Scan for the cell matching the given text and deliver its [X, Y] coordinate at center. 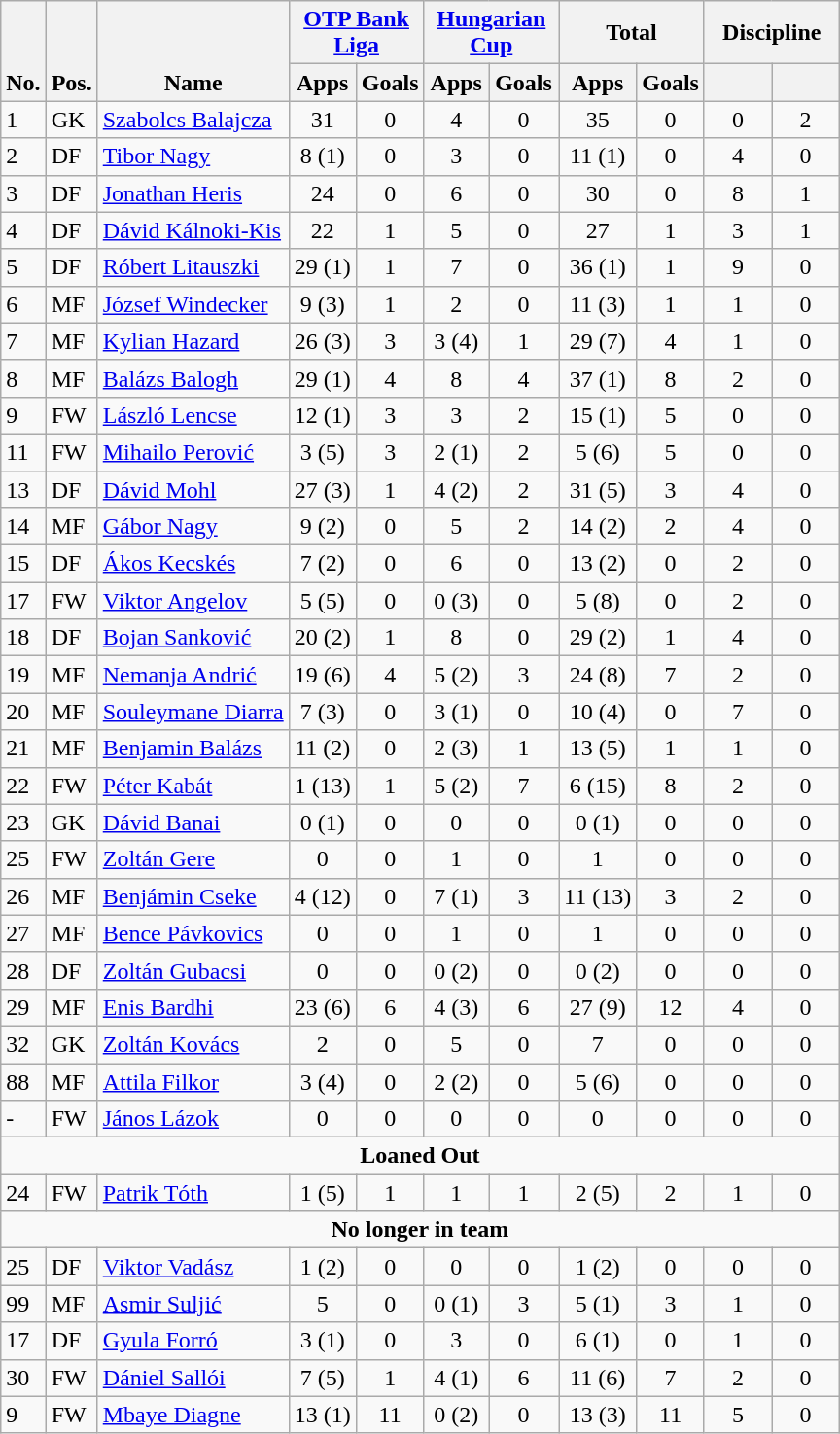
26 [23, 896]
36 (1) [598, 267]
Bence Pávkovics [192, 933]
35 [598, 120]
13 (5) [598, 749]
15 [23, 564]
Mihailo Perović [192, 452]
14 (2) [598, 527]
13 [23, 489]
Ákos Kecskés [192, 564]
8 (1) [323, 157]
11 (3) [598, 304]
János Lázok [192, 1119]
4 (12) [323, 896]
9 (2) [323, 527]
Kylian Hazard [192, 341]
10 (4) [598, 712]
26 (3) [323, 341]
OTP Bank Liga [356, 33]
20 (2) [323, 638]
Attila Filkor [192, 1082]
29 [23, 1007]
29 (2) [598, 638]
Patrik Tóth [192, 1193]
27 (3) [323, 489]
32 [23, 1044]
13 (2) [598, 564]
31 (5) [598, 489]
Hungarian Cup [492, 33]
23 [23, 822]
Jonathan Heris [192, 193]
4 (2) [457, 489]
5 (5) [323, 601]
24 (8) [598, 675]
Discipline [772, 33]
Souleymane Diarra [192, 712]
Asmir Suljić [192, 1304]
Tibor Nagy [192, 157]
László Lencse [192, 415]
Szabolcs Balajcza [192, 120]
2 (3) [457, 749]
Dávid Kálnoki-Kis [192, 230]
Dániel Sallói [192, 1378]
5 (8) [598, 601]
11 (6) [598, 1378]
2 (5) [598, 1193]
Zoltán Gere [192, 859]
Gábor Nagy [192, 527]
- [23, 1119]
Péter Kabát [192, 786]
Enis Bardhi [192, 1007]
11 (2) [323, 749]
Zoltán Gubacsi [192, 970]
23 (6) [323, 1007]
2 (2) [457, 1082]
Dávid Banai [192, 822]
20 [23, 712]
Gyula Forró [192, 1341]
12 (1) [323, 415]
31 [323, 120]
Róbert Litauszki [192, 267]
14 [23, 527]
6 (15) [598, 786]
Total [632, 33]
2 (1) [457, 452]
Loaned Out [420, 1156]
Viktor Vadász [192, 1267]
9 (3) [323, 304]
13 (1) [323, 1415]
19 (6) [323, 675]
11 (1) [598, 157]
11 (13) [598, 896]
5 (1) [598, 1304]
Benjamin Balázs [192, 749]
4 (1) [457, 1378]
Name [192, 51]
7 (5) [323, 1378]
99 [23, 1304]
18 [23, 638]
15 (1) [598, 415]
1 (13) [323, 786]
1 (5) [323, 1193]
7 (2) [323, 564]
7 (3) [323, 712]
József Windecker [192, 304]
12 [671, 1007]
Mbaye Diagne [192, 1415]
19 [23, 675]
Pos. [72, 51]
Zoltán Kovács [192, 1044]
Balázs Balogh [192, 378]
6 (1) [598, 1341]
13 (3) [598, 1415]
21 [23, 749]
3 (5) [323, 452]
28 [23, 970]
No. [23, 51]
37 (1) [598, 378]
7 (1) [457, 896]
No longer in team [420, 1230]
Dávid Mohl [192, 489]
Benjámin Cseke [192, 896]
29 (7) [598, 341]
0 (3) [457, 601]
Nemanja Andrić [192, 675]
Bojan Sanković [192, 638]
Viktor Angelov [192, 601]
4 (3) [457, 1007]
27 (9) [598, 1007]
88 [23, 1082]
